Detect which cell encompasses the target text, then output its (x, y) center coordinate. 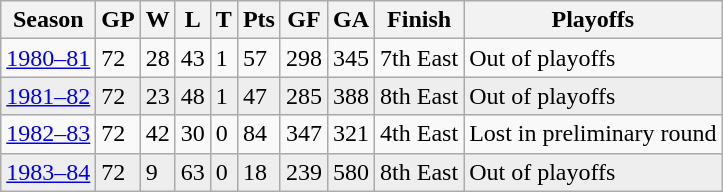
1982–83 (48, 134)
7th East (420, 58)
Lost in preliminary round (593, 134)
GF (304, 20)
347 (304, 134)
Playoffs (593, 20)
4th East (420, 134)
285 (304, 96)
30 (192, 134)
Pts (258, 20)
Season (48, 20)
T (224, 20)
298 (304, 58)
63 (192, 172)
57 (258, 58)
42 (158, 134)
48 (192, 96)
43 (192, 58)
GA (352, 20)
345 (352, 58)
23 (158, 96)
Finish (420, 20)
28 (158, 58)
388 (352, 96)
84 (258, 134)
580 (352, 172)
18 (258, 172)
1983–84 (48, 172)
1981–82 (48, 96)
9 (158, 172)
L (192, 20)
W (158, 20)
321 (352, 134)
1980–81 (48, 58)
GP (118, 20)
47 (258, 96)
239 (304, 172)
